Search for the cell housing the specified text and yield its (X, Y) center coordinate. 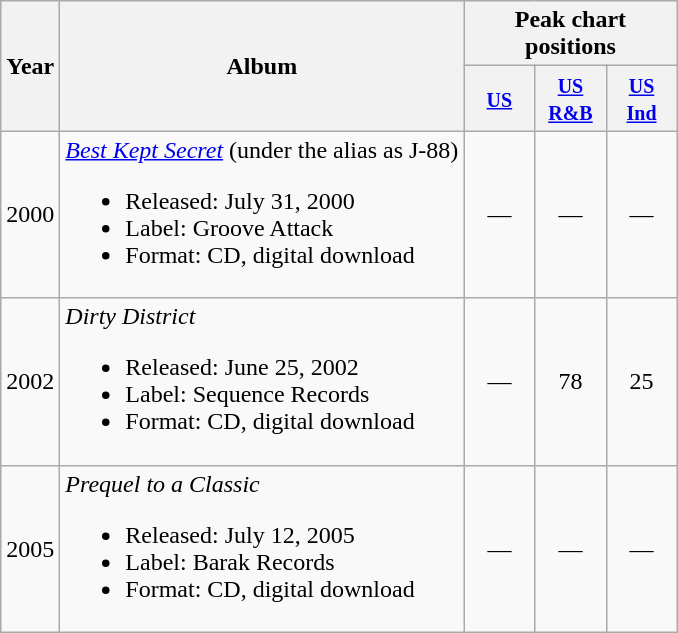
2002 (30, 382)
Peak chart positions (570, 34)
Album (262, 66)
Prequel to a ClassicReleased: July 12, 2005Label: Barak RecordsFormat: CD, digital download (262, 548)
Best Kept Secret (under the alias as J-88)Released: July 31, 2000Label: Groove AttackFormat: CD, digital download (262, 214)
2005 (30, 548)
2000 (30, 214)
78 (570, 382)
Dirty DistrictReleased: June 25, 2002Label: Sequence RecordsFormat: CD, digital download (262, 382)
US (500, 98)
US R&B (570, 98)
Year (30, 66)
25 (642, 382)
USInd (642, 98)
